Provide the (x, y) coordinate of the cell's center where the given text is located.  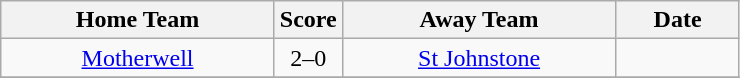
Score (308, 20)
2–0 (308, 58)
Date (678, 20)
Motherwell (138, 58)
St Johnstone (479, 58)
Home Team (138, 20)
Away Team (479, 20)
